Determine the (X, Y) coordinate at the center of the cell enclosing the given text.  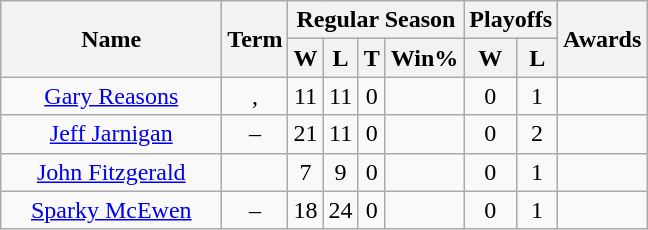
9 (340, 172)
John Fitzgerald (112, 172)
Jeff Jarnigan (112, 134)
Name (112, 39)
Gary Reasons (112, 96)
24 (340, 210)
18 (306, 210)
Win% (424, 58)
Regular Season (376, 20)
2 (538, 134)
T (372, 58)
, (255, 96)
Playoffs (511, 20)
Term (255, 39)
21 (306, 134)
7 (306, 172)
Sparky McEwen (112, 210)
Awards (602, 39)
